Find where the given text appears and provide that cell's center as (X, Y) coordinate. 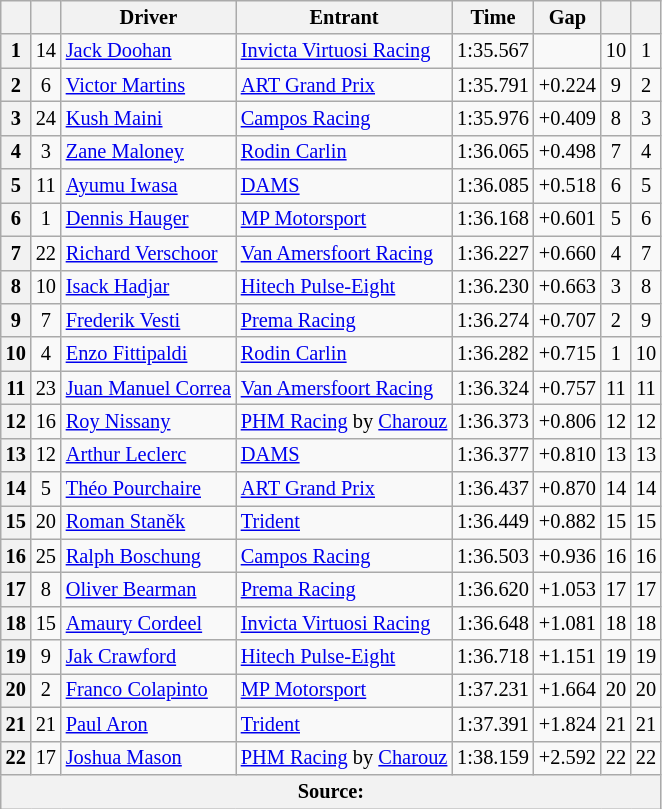
Théo Pourchaire (148, 489)
Richard Verschoor (148, 253)
25 (46, 556)
Zane Maloney (148, 152)
Jack Doohan (148, 51)
+0.882 (568, 522)
+0.518 (568, 186)
+0.663 (568, 287)
1:36.324 (493, 388)
1:35.976 (493, 118)
1:36.373 (493, 421)
1:36.437 (493, 489)
1:37.231 (493, 690)
1:35.567 (493, 51)
+1.151 (568, 657)
1:37.391 (493, 724)
1:36.503 (493, 556)
+0.224 (568, 85)
1:35.791 (493, 85)
Kush Maini (148, 118)
Driver (148, 17)
Frederik Vesti (148, 320)
+1.664 (568, 690)
Time (493, 17)
23 (46, 388)
+0.707 (568, 320)
1:36.620 (493, 589)
1:36.085 (493, 186)
+0.810 (568, 455)
1:36.065 (493, 152)
1:36.648 (493, 623)
Gap (568, 17)
+0.870 (568, 489)
Oliver Bearman (148, 589)
Dennis Hauger (148, 219)
1:36.274 (493, 320)
Roman Staněk (148, 522)
1:36.282 (493, 354)
Ayumu Iwasa (148, 186)
Source: (331, 791)
Ralph Boschung (148, 556)
+0.601 (568, 219)
Joshua Mason (148, 758)
Enzo Fittipaldi (148, 354)
1:36.377 (493, 455)
1:38.159 (493, 758)
1:36.449 (493, 522)
1:36.168 (493, 219)
+0.806 (568, 421)
+1.053 (568, 589)
Roy Nissany (148, 421)
1:36.227 (493, 253)
+1.824 (568, 724)
Arthur Leclerc (148, 455)
Amaury Cordeel (148, 623)
+0.498 (568, 152)
+0.757 (568, 388)
+2.592 (568, 758)
24 (46, 118)
+0.660 (568, 253)
Victor Martins (148, 85)
Jak Crawford (148, 657)
Entrant (344, 17)
Franco Colapinto (148, 690)
1:36.230 (493, 287)
1:36.718 (493, 657)
+0.715 (568, 354)
Juan Manuel Correa (148, 388)
Isack Hadjar (148, 287)
+0.936 (568, 556)
+1.081 (568, 623)
Paul Aron (148, 724)
+0.409 (568, 118)
